From the cell containing the given text, extract its center point as [X, Y] coordinate. 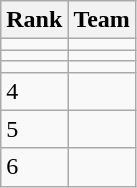
Team [102, 20]
Rank [34, 20]
6 [34, 167]
4 [34, 91]
5 [34, 129]
